Output the (X, Y) coordinate of the center of the cell containing the given text.  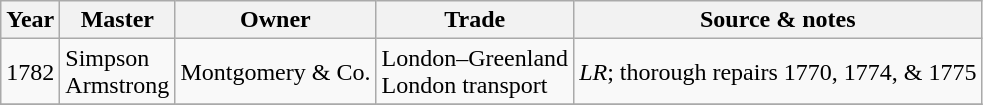
London–GreenlandLondon transport (475, 72)
Trade (475, 20)
SimpsonArmstrong (118, 72)
Year (30, 20)
Montgomery & Co. (276, 72)
Master (118, 20)
Source & notes (778, 20)
1782 (30, 72)
Owner (276, 20)
LR; thorough repairs 1770, 1774, & 1775 (778, 72)
